Return [x, y] of the center of cell containing provided text 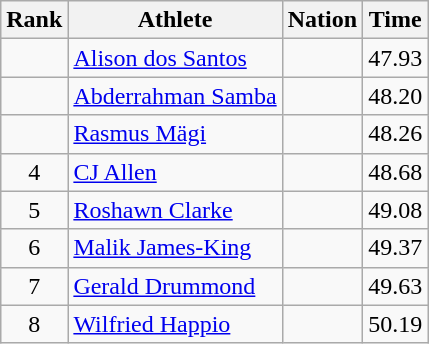
50.19 [396, 324]
49.63 [396, 286]
4 [34, 172]
CJ Allen [175, 172]
48.26 [396, 134]
Wilfried Happio [175, 324]
Alison dos Santos [175, 58]
49.08 [396, 210]
Roshawn Clarke [175, 210]
5 [34, 210]
Athlete [175, 20]
Rasmus Mägi [175, 134]
Nation [322, 20]
Malik James-King [175, 248]
47.93 [396, 58]
Abderrahman Samba [175, 96]
6 [34, 248]
Time [396, 20]
Gerald Drummond [175, 286]
7 [34, 286]
49.37 [396, 248]
Rank [34, 20]
48.68 [396, 172]
8 [34, 324]
48.20 [396, 96]
